Pinpoint the cell where the given text exists, returning its [X, Y] midpoint coordinate. 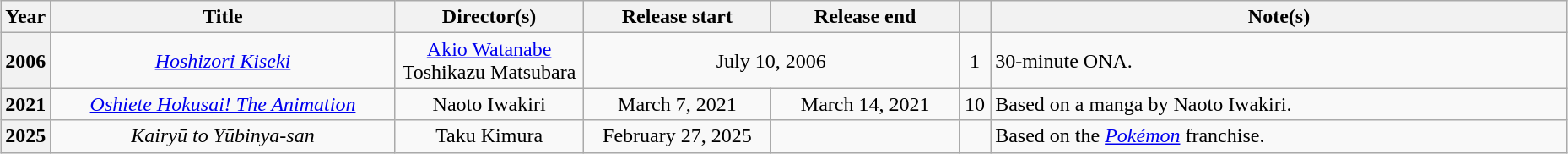
Taku Kimura [489, 136]
Based on the Pokémon franchise. [1279, 136]
Release end [866, 17]
Kairyū to Yūbinya-san [223, 136]
March 7, 2021 [677, 104]
Note(s) [1279, 17]
1 [976, 61]
March 14, 2021 [866, 104]
Title [223, 17]
2025 [25, 136]
Naoto Iwakiri [489, 104]
Akio WatanabeToshikazu Matsubara [489, 61]
2021 [25, 104]
Based on a manga by Naoto Iwakiri. [1279, 104]
February 27, 2025 [677, 136]
July 10, 2006 [771, 61]
Director(s) [489, 17]
Oshiete Hokusai! The Animation [223, 104]
2006 [25, 61]
Release start [677, 17]
30-minute ONA. [1279, 61]
10 [976, 104]
Year [25, 17]
Hoshizori Kiseki [223, 61]
